Identify which cell holds the provided text, then report its (x, y) central coordinate. 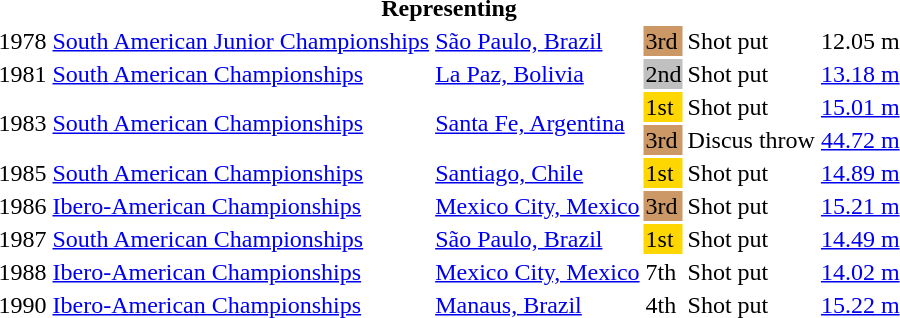
La Paz, Bolivia (538, 74)
2nd (664, 74)
Discus throw (751, 140)
7th (664, 272)
Santa Fe, Argentina (538, 124)
South American Junior Championships (241, 41)
Santiago, Chile (538, 173)
